Identify which cell holds the provided text, then report its [X, Y] central coordinate. 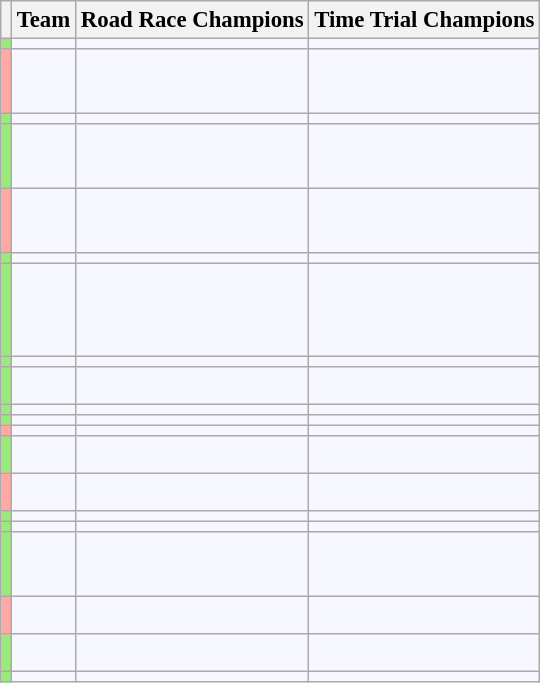
Team [43, 20]
Time Trial Champions [424, 20]
Road Race Champions [192, 20]
